Return the (X, Y) coordinate for the center point of the cell that contains the specified text.  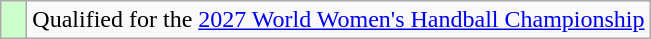
Qualified for the 2027 World Women's Handball Championship (338, 20)
